Return [X, Y] of the center of cell containing provided text 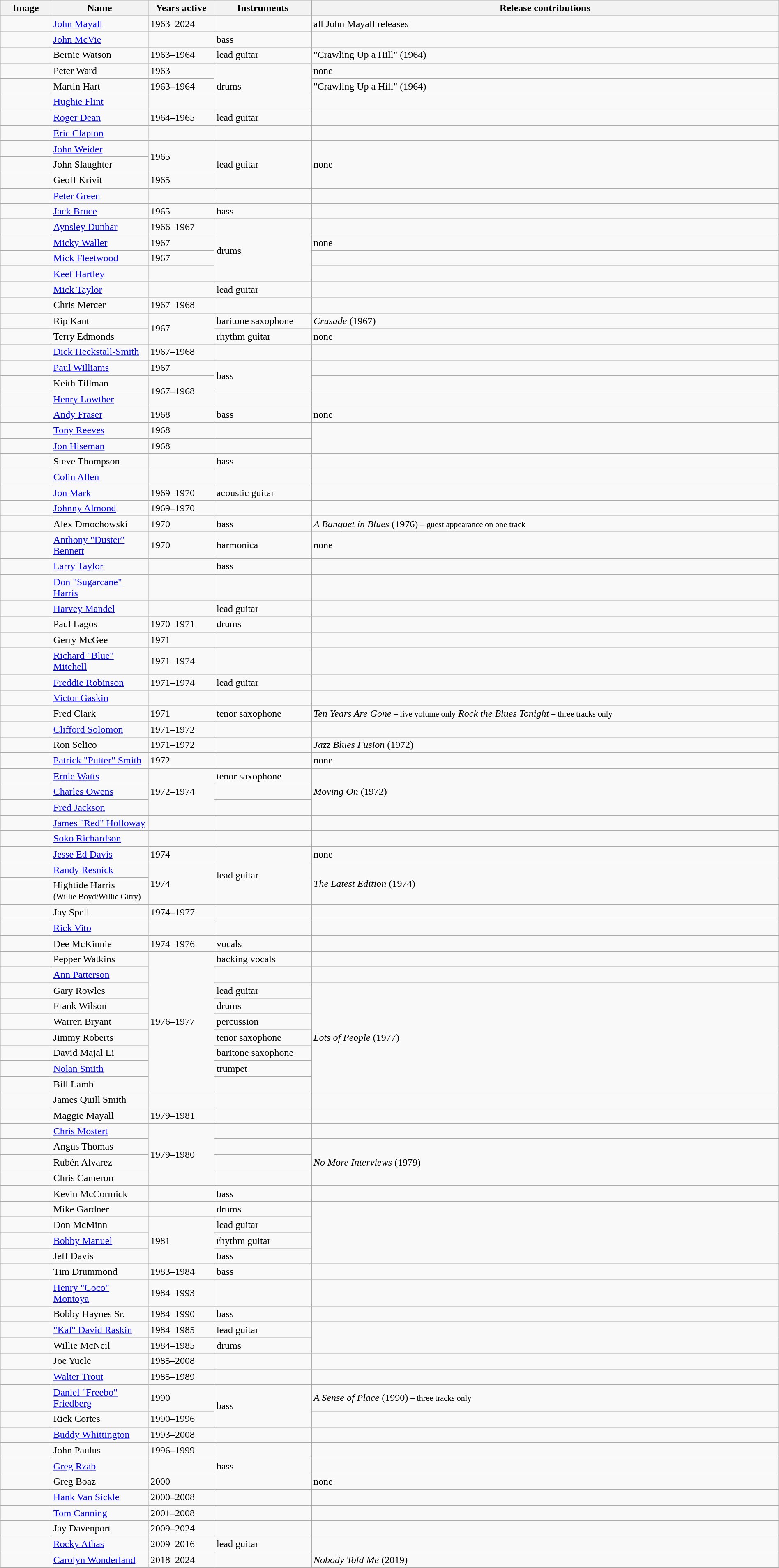
A Sense of Place (1990) – three tracks only [545, 1398]
1964–1965 [181, 117]
2009–2016 [181, 1544]
2018–2024 [181, 1560]
1974–1976 [181, 943]
David Majal Li [99, 1053]
Eric Clapton [99, 133]
Frank Wilson [99, 1006]
No More Interviews (1979) [545, 1162]
Nobody Told Me (2019) [545, 1560]
Keef Hartley [99, 274]
Micky Waller [99, 243]
A Banquet in Blues (1976) – guest appearance on one track [545, 524]
Larry Taylor [99, 566]
Angus Thomas [99, 1147]
Chris Mercer [99, 305]
"Kal" David Raskin [99, 1330]
Tim Drummond [99, 1272]
Victor Gaskin [99, 698]
Bobby Haynes Sr. [99, 1314]
Name [99, 8]
Patrick "Putter" Smith [99, 761]
Mick Fleetwood [99, 258]
2009–2024 [181, 1529]
Jazz Blues Fusion (1972) [545, 745]
John Paulus [99, 1450]
John Slaughter [99, 164]
Gerry McGee [99, 640]
Dee McKinnie [99, 943]
Ron Selico [99, 745]
Rip Kant [99, 321]
Jeff Davis [99, 1256]
Martin Hart [99, 86]
Keith Tillman [99, 383]
Paul Lagos [99, 624]
Rocky Athas [99, 1544]
Release contributions [545, 8]
John Weider [99, 149]
Hank Van Sickle [99, 1497]
Don McMinn [99, 1225]
Jack Bruce [99, 212]
Ernie Watts [99, 776]
Years active [181, 8]
Greg Boaz [99, 1481]
percussion [263, 1022]
Terry Edmonds [99, 336]
Jon Hiseman [99, 446]
1979–1981 [181, 1115]
1966–1967 [181, 227]
Jesse Ed Davis [99, 854]
The Latest Edition (1974) [545, 883]
harmonica [263, 545]
Aynsley Dunbar [99, 227]
1990 [181, 1398]
Pepper Watkins [99, 959]
Jimmy Roberts [99, 1037]
1972–1974 [181, 792]
1996–1999 [181, 1450]
1984–1990 [181, 1314]
backing vocals [263, 959]
James "Red" Holloway [99, 823]
Fred Clark [99, 713]
Richard "Blue" Mitchell [99, 661]
2000 [181, 1481]
John McVie [99, 39]
1963–2024 [181, 24]
Soko Richardson [99, 839]
1963 [181, 71]
Rick Vito [99, 928]
Jay Spell [99, 912]
Alex Dmochowski [99, 524]
Willie McNeil [99, 1345]
Warren Bryant [99, 1022]
1985–2008 [181, 1361]
Tony Reeves [99, 430]
Maggie Mayall [99, 1115]
Image [26, 8]
Jay Davenport [99, 1529]
1984–1993 [181, 1293]
Moving On (1972) [545, 792]
Bobby Manuel [99, 1241]
acoustic guitar [263, 493]
Don "Sugarcane" Harris [99, 587]
Randy Resnick [99, 870]
Hightide Harris(Willie Boyd/Willie Gitry) [99, 891]
Kevin McCormick [99, 1193]
John Mayall [99, 24]
Buddy Whittington [99, 1435]
1979–1980 [181, 1154]
Paul Williams [99, 368]
Chris Cameron [99, 1178]
Fred Jackson [99, 807]
Harvey Mandel [99, 609]
1993–2008 [181, 1435]
James Quill Smith [99, 1100]
trumpet [263, 1069]
1974–1977 [181, 912]
Tom Canning [99, 1513]
Charles Owens [99, 792]
Peter Ward [99, 71]
Bernie Watson [99, 55]
Johnny Almond [99, 508]
1972 [181, 761]
1983–1984 [181, 1272]
2000–2008 [181, 1497]
Rubén Alvarez [99, 1162]
vocals [263, 943]
Bill Lamb [99, 1084]
1970–1971 [181, 624]
Carolyn Wonderland [99, 1560]
1990–1996 [181, 1419]
Colin Allen [99, 477]
Andy Fraser [99, 414]
1981 [181, 1240]
Clifford Solomon [99, 729]
Roger Dean [99, 117]
Jon Mark [99, 493]
Henry "Coco" Montoya [99, 1293]
Anthony "Duster" Bennett [99, 545]
Ann Patterson [99, 975]
Greg Rzab [99, 1466]
Gary Rowles [99, 990]
Joe Yuele [99, 1361]
Lots of People (1977) [545, 1037]
Mike Gardner [99, 1209]
Walter Trout [99, 1377]
1976–1977 [181, 1022]
Rick Cortes [99, 1419]
Mick Taylor [99, 290]
Peter Green [99, 196]
Steve Thompson [99, 462]
Nolan Smith [99, 1069]
1985–1989 [181, 1377]
Daniel "Freebo" Friedberg [99, 1398]
all John Mayall releases [545, 24]
Geoff Krivit [99, 180]
Instruments [263, 8]
Chris Mostert [99, 1131]
2001–2008 [181, 1513]
Freddie Robinson [99, 682]
Hughie Flint [99, 102]
Ten Years Are Gone – live volume only Rock the Blues Tonight – three tracks only [545, 713]
Henry Lowther [99, 399]
Crusade (1967) [545, 321]
Dick Heckstall-Smith [99, 352]
